Capture the cell that displays the provided text and extract its [X, Y] central coordinate. 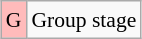
G [14, 20]
Group stage [84, 20]
